Return the [X, Y] coordinate for the center point of the cell that contains the specified text.  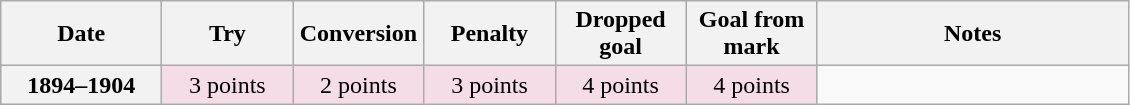
Try [228, 34]
Goal from mark [752, 34]
Date [82, 34]
2 points [358, 85]
Penalty [490, 34]
Notes [972, 34]
Conversion [358, 34]
Dropped goal [620, 34]
1894–1904 [82, 85]
